Identify which cell holds the provided text, then report its (X, Y) central coordinate. 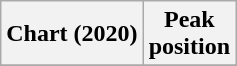
Peakposition (189, 34)
Chart (2020) (72, 34)
